Find where the given text appears and provide that cell's center as [x, y] coordinate. 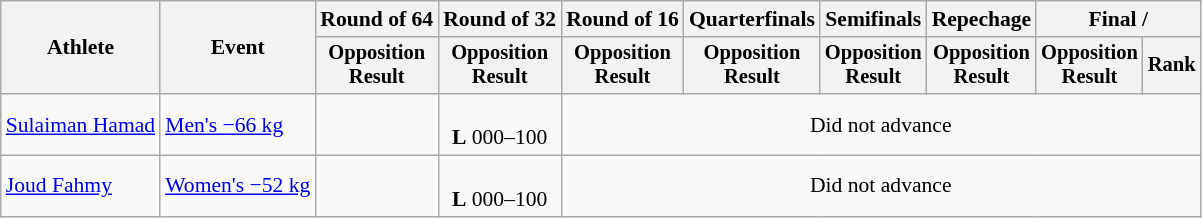
Final / [1118, 19]
Rank [1172, 66]
Men's −66 kg [238, 124]
Round of 32 [500, 19]
Round of 16 [622, 19]
Joud Fahmy [80, 186]
Athlete [80, 48]
Event [238, 48]
Sulaiman Hamad [80, 124]
Round of 64 [376, 19]
Repechage [982, 19]
Quarterfinals [752, 19]
Women's −52 kg [238, 186]
Semifinals [874, 19]
